Capture the cell that displays the provided text and extract its [x, y] central coordinate. 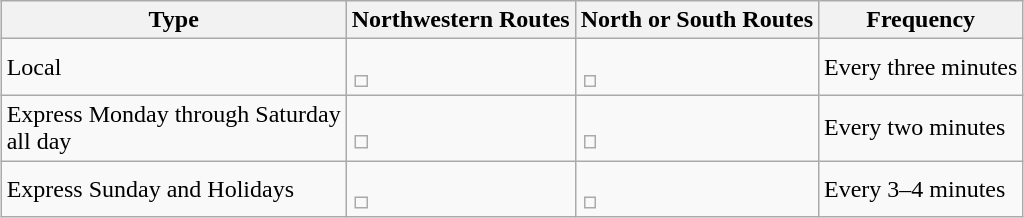
North or South Routes [696, 20]
Northwestern Routes [460, 20]
Every two minutes [921, 128]
Type [174, 20]
Every 3–4 minutes [921, 188]
Local [174, 68]
Every three minutes [921, 68]
Express Sunday and Holidays [174, 188]
Frequency [921, 20]
Express Monday through Saturdayall day [174, 128]
